Find where the given text appears and provide that cell's center as [X, Y] coordinate. 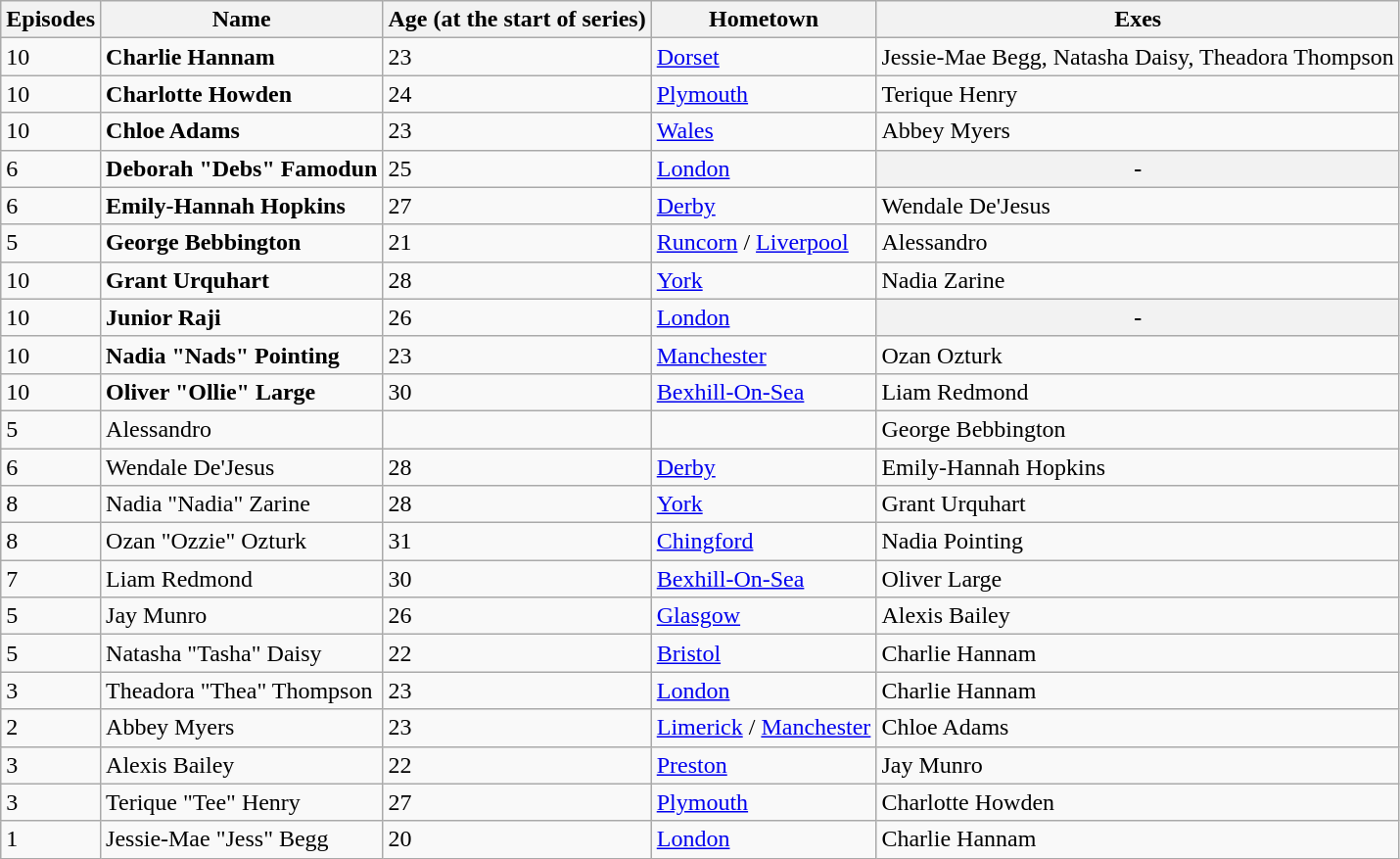
Chingford [764, 542]
Exes [1138, 20]
2 [51, 728]
Jessie-Mae Begg, Natasha Daisy, Theadora Thompson [1138, 57]
24 [517, 94]
25 [517, 168]
Runcorn / Liverpool [764, 243]
Limerick / Manchester [764, 728]
Nadia "Nadia" Zarine [242, 504]
Wales [764, 131]
1 [51, 839]
Natasha "Tasha" Daisy [242, 653]
Terique "Tee" Henry [242, 802]
Deborah "Debs" Famodun [242, 168]
Preston [764, 765]
21 [517, 243]
20 [517, 839]
7 [51, 579]
Terique Henry [1138, 94]
Jessie-Mae "Jess" Begg [242, 839]
Manchester [764, 355]
Nadia "Nads" Pointing [242, 355]
Ozan Ozturk [1138, 355]
Episodes [51, 20]
Age (at the start of series) [517, 20]
Nadia Pointing [1138, 542]
Oliver Large [1138, 579]
Theadora "Thea" Thompson [242, 691]
Hometown [764, 20]
Name [242, 20]
Oliver "Ollie" Large [242, 392]
Dorset [764, 57]
31 [517, 542]
Bristol [764, 653]
Glasgow [764, 616]
Junior Raji [242, 317]
Ozan "Ozzie" Ozturk [242, 542]
Nadia Zarine [1138, 280]
